Search for the cell housing the specified text and yield its (x, y) center coordinate. 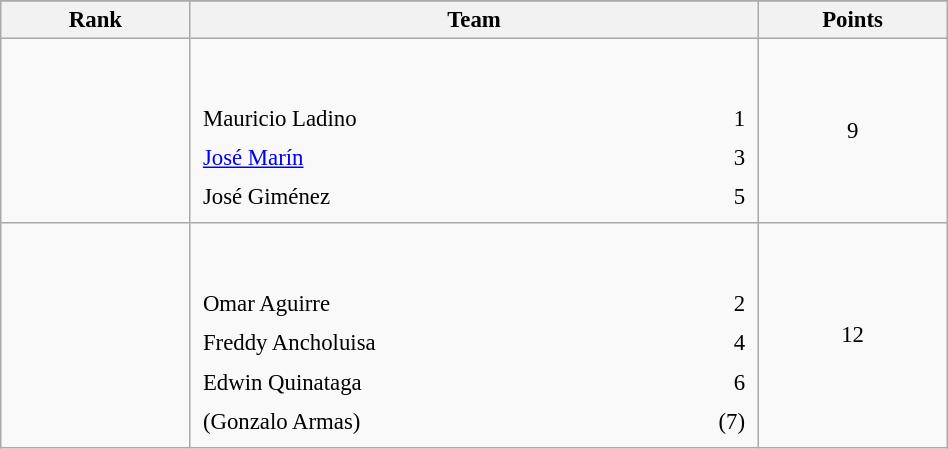
Points (852, 20)
José Giménez (442, 197)
6 (705, 382)
1 (718, 119)
4 (705, 343)
2 (705, 304)
Team (474, 20)
José Marín (442, 158)
Edwin Quinataga (427, 382)
3 (718, 158)
12 (852, 335)
Omar Aguirre (427, 304)
(7) (705, 421)
Omar Aguirre 2 Freddy Ancholuisa 4 Edwin Quinataga 6 (Gonzalo Armas) (7) (474, 335)
Rank (96, 20)
9 (852, 132)
(Gonzalo Armas) (427, 421)
Freddy Ancholuisa (427, 343)
Mauricio Ladino (442, 119)
Mauricio Ladino 1 José Marín 3 José Giménez 5 (474, 132)
5 (718, 197)
